Extract the (x, y) coordinate from the center of the cell holding the provided text.  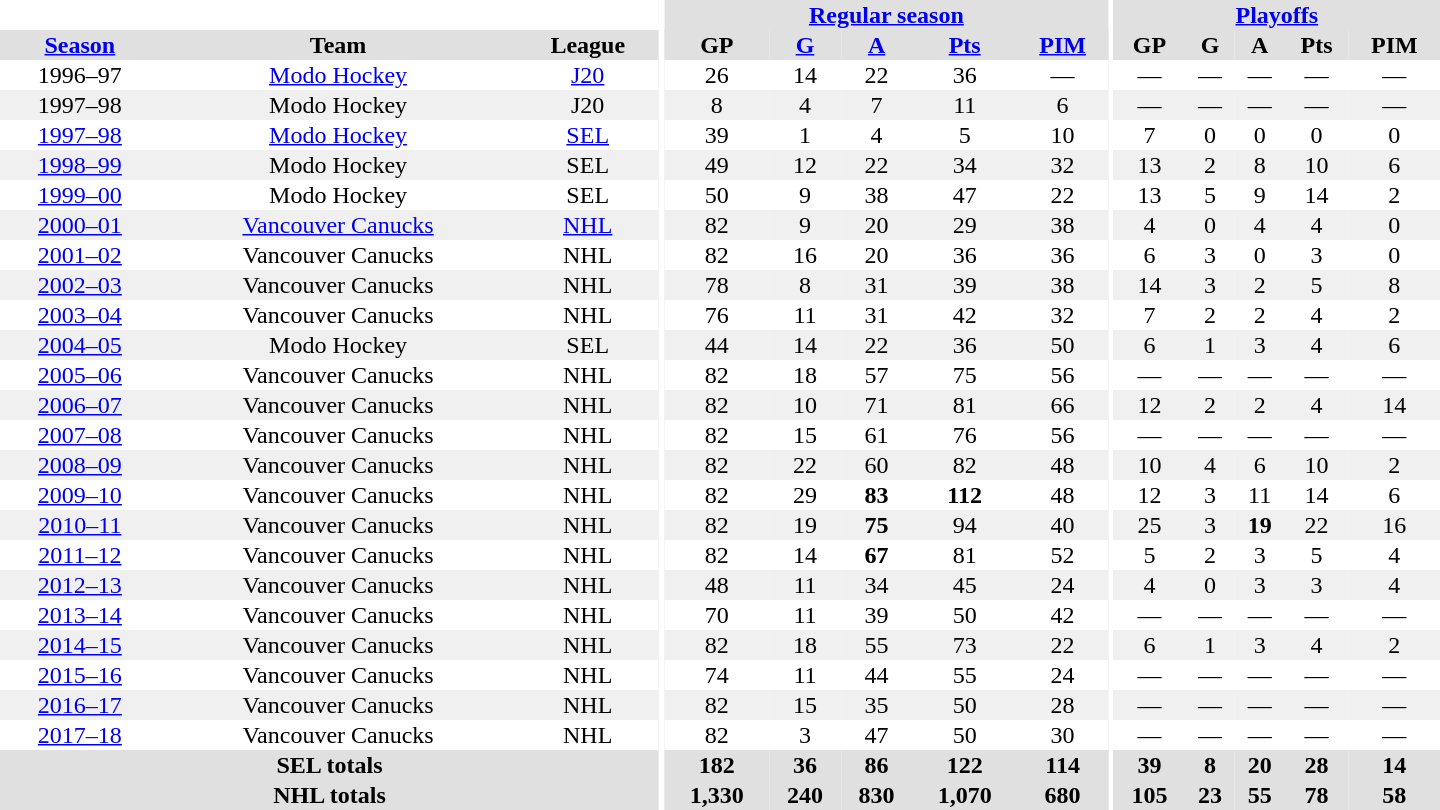
2016–17 (80, 705)
1999–00 (80, 195)
83 (877, 495)
1996–97 (80, 75)
2013–14 (80, 615)
1998–99 (80, 165)
30 (1062, 735)
2002–03 (80, 285)
2004–05 (80, 345)
1,070 (964, 795)
40 (1062, 525)
60 (877, 465)
122 (964, 765)
35 (877, 705)
Team (338, 45)
52 (1062, 555)
67 (877, 555)
182 (718, 765)
58 (1394, 795)
1,330 (718, 795)
105 (1150, 795)
2003–04 (80, 315)
2005–06 (80, 375)
680 (1062, 795)
830 (877, 795)
86 (877, 765)
66 (1062, 405)
League (588, 45)
26 (718, 75)
2015–16 (80, 675)
Regular season (887, 15)
2008–09 (80, 465)
2012–13 (80, 585)
2001–02 (80, 255)
2006–07 (80, 405)
NHL totals (330, 795)
70 (718, 615)
112 (964, 495)
71 (877, 405)
45 (964, 585)
Season (80, 45)
61 (877, 435)
2000–01 (80, 225)
74 (718, 675)
SEL totals (330, 765)
2017–18 (80, 735)
2014–15 (80, 645)
2011–12 (80, 555)
2010–11 (80, 525)
25 (1150, 525)
2007–08 (80, 435)
94 (964, 525)
49 (718, 165)
23 (1210, 795)
2009–10 (80, 495)
Playoffs (1277, 15)
73 (964, 645)
57 (877, 375)
114 (1062, 765)
240 (805, 795)
